Identify which cell holds the provided text, then report its [x, y] central coordinate. 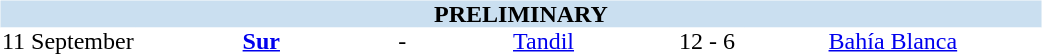
11 September [68, 42]
12 - 6 [707, 42]
- [402, 42]
Sur [261, 42]
Bahía Blanca [892, 42]
PRELIMINARY [520, 14]
Tandil [544, 42]
